Find where the given text appears and provide that cell's center as (x, y) coordinate. 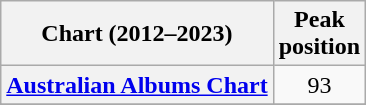
Australian Albums Chart (137, 85)
93 (319, 85)
Chart (2012–2023) (137, 34)
Peakposition (319, 34)
